Extract the (x, y) coordinate from the center of the cell holding the provided text.  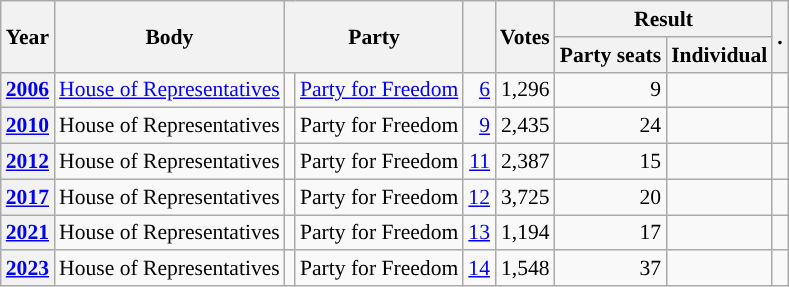
Individual (719, 55)
24 (610, 126)
12 (479, 197)
2006 (28, 90)
20 (610, 197)
2,387 (525, 162)
2023 (28, 269)
Body (170, 36)
1,194 (525, 233)
Result (664, 19)
1,296 (525, 90)
15 (610, 162)
6 (479, 90)
11 (479, 162)
Votes (525, 36)
14 (479, 269)
2,435 (525, 126)
2021 (28, 233)
. (780, 36)
2010 (28, 126)
Year (28, 36)
2012 (28, 162)
2017 (28, 197)
Party (374, 36)
37 (610, 269)
1,548 (525, 269)
13 (479, 233)
Party seats (610, 55)
3,725 (525, 197)
17 (610, 233)
